Scan for the cell matching the given text and deliver its [X, Y] coordinate at center. 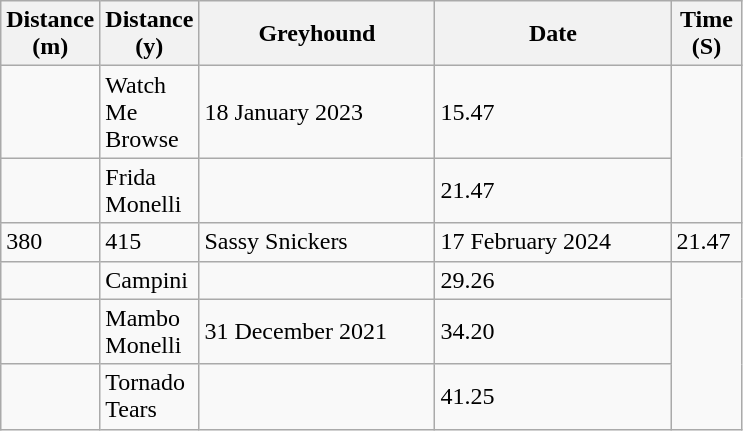
415 [150, 242]
Date [553, 34]
Sassy Snickers [317, 242]
Distance (m) [50, 34]
18 January 2023 [317, 112]
380 [50, 242]
Watch Me Browse [150, 112]
34.20 [553, 332]
31 December 2021 [317, 332]
Mambo Monelli [150, 332]
29.26 [553, 280]
41.25 [553, 396]
Time (S) [706, 34]
Frida Monelli [150, 190]
Campini [150, 280]
Tornado Tears [150, 396]
Distance (y) [150, 34]
15.47 [553, 112]
17 February 2024 [553, 242]
Greyhound [317, 34]
